For the text-containing cell, return its midpoint in (x, y) coordinate format. 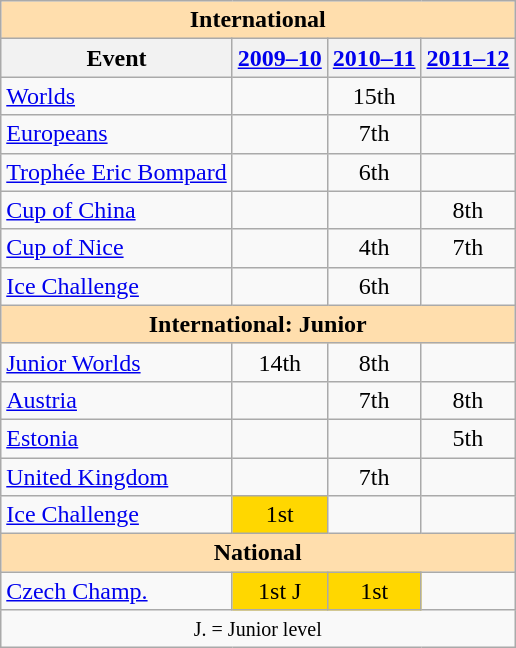
Event (116, 58)
Cup of China (116, 210)
Czech Champ. (116, 591)
International (258, 20)
Europeans (116, 134)
14th (280, 362)
Junior Worlds (116, 362)
International: Junior (258, 324)
Trophée Eric Bompard (116, 172)
Estonia (116, 438)
J. = Junior level (258, 629)
United Kingdom (116, 477)
Austria (116, 400)
Cup of Nice (116, 248)
2010–11 (374, 58)
15th (374, 96)
1st J (280, 591)
2011–12 (468, 58)
4th (374, 248)
2009–10 (280, 58)
National (258, 553)
5th (468, 438)
Worlds (116, 96)
